Pinpoint the cell where the given text exists, returning its (X, Y) midpoint coordinate. 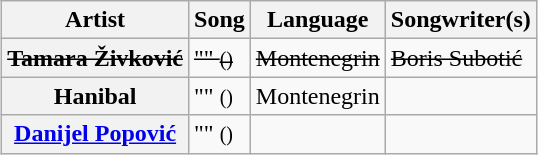
Boris Subotić (460, 58)
Language (318, 20)
Song (220, 20)
Hanibal (96, 96)
Songwriter(s) (460, 20)
Tamara Živković (96, 58)
Danijel Popović (96, 134)
Artist (96, 20)
